Scan for the cell matching the given text and deliver its (x, y) coordinate at center. 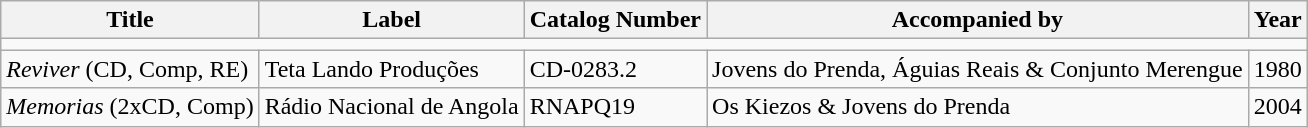
Os Kiezos & Jovens do Prenda (978, 107)
Catalog Number (615, 20)
Memorias (2xCD, Comp) (130, 107)
RNAPQ19 (615, 107)
1980 (1278, 69)
Label (392, 20)
CD-0283.2 (615, 69)
Accompanied by (978, 20)
Title (130, 20)
Reviver (CD, Comp, RE) (130, 69)
Jovens do Prenda, Águias Reais & Conjunto Merengue (978, 69)
Rádio Nacional de Angola (392, 107)
Year (1278, 20)
2004 (1278, 107)
Teta Lando Produções (392, 69)
